For the text-containing cell, return its midpoint in [x, y] coordinate format. 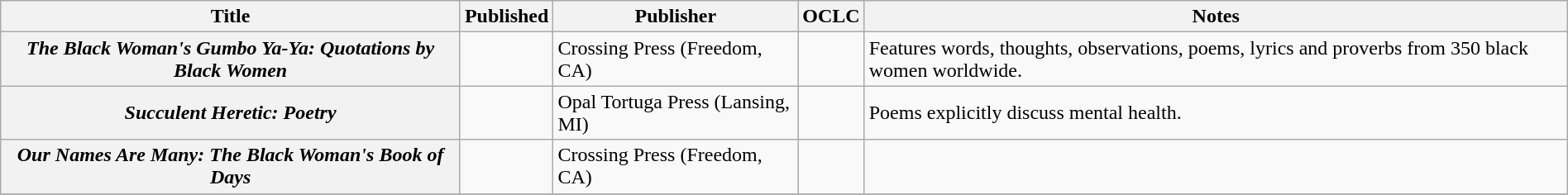
OCLC [831, 17]
Poems explicitly discuss mental health. [1216, 112]
Features words, thoughts, observations, poems, lyrics and proverbs from 350 black women worldwide. [1216, 59]
Our Names Are Many: The Black Woman's Book of Days [231, 167]
Succulent Heretic: Poetry [231, 112]
The Black Woman's Gumbo Ya-Ya: Quotations by Black Women [231, 59]
Notes [1216, 17]
Opal Tortuga Press (Lansing, MI) [676, 112]
Title [231, 17]
Published [506, 17]
Publisher [676, 17]
